Extract the [x, y] coordinate from the center of the cell holding the provided text.  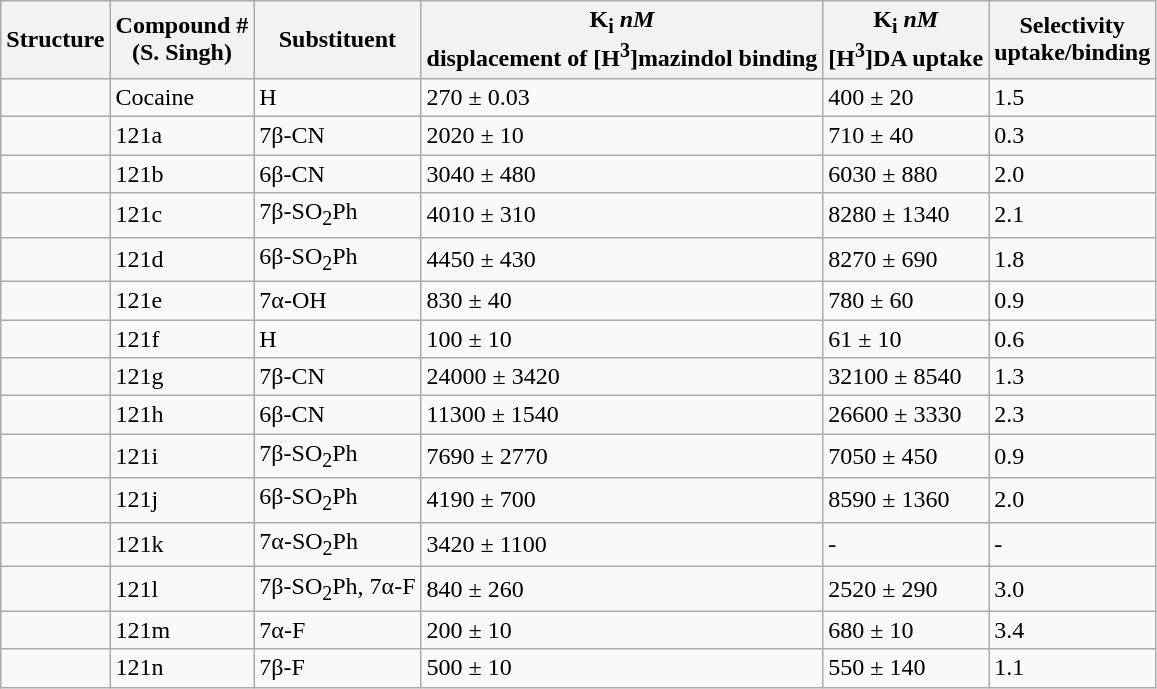
830 ± 40 [622, 300]
11300 ± 1540 [622, 415]
121g [182, 377]
Selectivityuptake/binding [1072, 40]
680 ± 10 [906, 630]
3.0 [1072, 589]
1.8 [1072, 259]
7α-SO2Ph [338, 544]
0.6 [1072, 339]
3420 ± 1100 [622, 544]
121f [182, 339]
7β-SO2Ph, 7α-F [338, 589]
Ki nMdisplacement of [H3]mazindol binding [622, 40]
3040 ± 480 [622, 174]
7α-F [338, 630]
1.3 [1072, 377]
121l [182, 589]
8590 ± 1360 [906, 500]
Substituent [338, 40]
100 ± 10 [622, 339]
121d [182, 259]
2.3 [1072, 415]
61 ± 10 [906, 339]
550 ± 140 [906, 668]
7α-OH [338, 300]
121e [182, 300]
270 ± 0.03 [622, 98]
24000 ± 3420 [622, 377]
8280 ± 1340 [906, 215]
121b [182, 174]
710 ± 40 [906, 136]
4190 ± 700 [622, 500]
780 ± 60 [906, 300]
Structure [56, 40]
400 ± 20 [906, 98]
200 ± 10 [622, 630]
121n [182, 668]
0.3 [1072, 136]
7690 ± 2770 [622, 456]
840 ± 260 [622, 589]
7β-F [338, 668]
121j [182, 500]
2.1 [1072, 215]
121a [182, 136]
121h [182, 415]
7050 ± 450 [906, 456]
Compound #(S. Singh) [182, 40]
4010 ± 310 [622, 215]
26600 ± 3330 [906, 415]
Cocaine [182, 98]
Ki nM[H3]DA uptake [906, 40]
500 ± 10 [622, 668]
3.4 [1072, 630]
6030 ± 880 [906, 174]
121i [182, 456]
121k [182, 544]
2520 ± 290 [906, 589]
121c [182, 215]
4450 ± 430 [622, 259]
1.1 [1072, 668]
121m [182, 630]
1.5 [1072, 98]
2020 ± 10 [622, 136]
32100 ± 8540 [906, 377]
8270 ± 690 [906, 259]
